Extract the (X, Y) coordinate from the center of the cell holding the provided text.  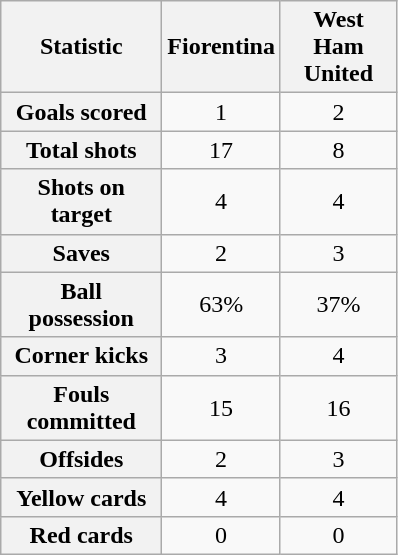
17 (222, 150)
37% (338, 304)
8 (338, 150)
16 (338, 408)
Statistic (82, 47)
Yellow cards (82, 497)
Goals scored (82, 112)
Fiorentina (222, 47)
Total shots (82, 150)
63% (222, 304)
Offsides (82, 459)
1 (222, 112)
Shots on target (82, 202)
Saves (82, 253)
Corner kicks (82, 356)
Fouls committed (82, 408)
15 (222, 408)
Red cards (82, 535)
Ball possession (82, 304)
West Ham United (338, 47)
